Find where the given text appears and provide that cell's center as [x, y] coordinate. 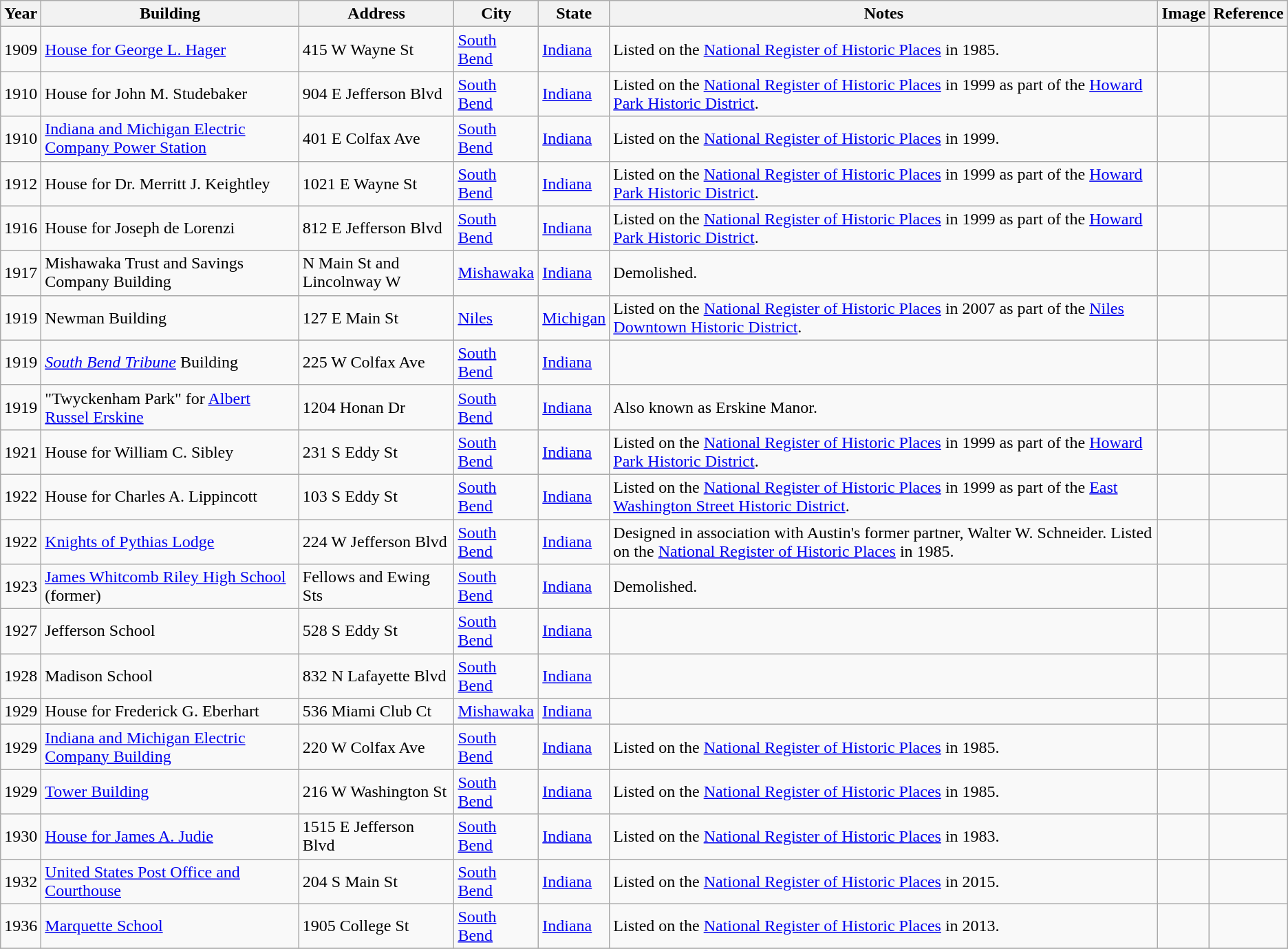
City [497, 14]
House for Dr. Merritt J. Keightley [170, 183]
"Twyckenham Park" for Albert Russel Erskine [170, 407]
1917 [21, 273]
204 S Main St [376, 881]
231 S Eddy St [376, 451]
House for Joseph de Lorenzi [170, 228]
528 S Eddy St [376, 632]
Fellows and Ewing Sts [376, 586]
Jefferson School [170, 632]
James Whitcomb Riley High School (former) [170, 586]
1923 [21, 586]
1916 [21, 228]
House for Frederick G. Eberhart [170, 712]
Listed on the National Register of Historic Places in 1983. [883, 837]
Notes [883, 14]
Also known as Erskine Manor. [883, 407]
1905 College St [376, 926]
1909 [21, 50]
United States Post Office and Courthouse [170, 881]
House for James A. Judie [170, 837]
812 E Jefferson Blvd [376, 228]
Building [170, 14]
536 Miami Club Ct [376, 712]
904 E Jefferson Blvd [376, 94]
Indiana and Michigan Electric Company Power Station [170, 139]
Knights of Pythias Lodge [170, 541]
Listed on the National Register of Historic Places in 2015. [883, 881]
1930 [21, 837]
Designed in association with Austin's former partner, Walter W. Schneider. Listed on the National Register of Historic Places in 1985. [883, 541]
State [574, 14]
Listed on the National Register of Historic Places in 1999. [883, 139]
House for Charles A. Lippincott [170, 497]
127 E Main St [376, 318]
House for William C. Sibley [170, 451]
1204 Honan Dr [376, 407]
Newman Building [170, 318]
401 E Colfax Ave [376, 139]
1021 E Wayne St [376, 183]
Marquette School [170, 926]
1912 [21, 183]
Image [1183, 14]
1932 [21, 881]
Listed on the National Register of Historic Places in 2007 as part of the Niles Downtown Historic District. [883, 318]
832 N Lafayette Blvd [376, 676]
225 W Colfax Ave [376, 362]
Madison School [170, 676]
1936 [21, 926]
N Main St and Lincolnway W [376, 273]
1927 [21, 632]
Listed on the National Register of Historic Places in 1999 as part of the East Washington Street Historic District. [883, 497]
220 W Colfax Ave [376, 747]
House for John M. Studebaker [170, 94]
216 W Washington St [376, 791]
Niles [497, 318]
South Bend Tribune Building [170, 362]
415 W Wayne St [376, 50]
Year [21, 14]
224 W Jefferson Blvd [376, 541]
Tower Building [170, 791]
1921 [21, 451]
Mishawaka Trust and Savings Company Building [170, 273]
Reference [1248, 14]
Address [376, 14]
Listed on the National Register of Historic Places in 2013. [883, 926]
Michigan [574, 318]
1515 E Jefferson Blvd [376, 837]
103 S Eddy St [376, 497]
House for George L. Hager [170, 50]
Indiana and Michigan Electric Company Building [170, 747]
1928 [21, 676]
